Identify which cell holds the provided text, then report its [X, Y] central coordinate. 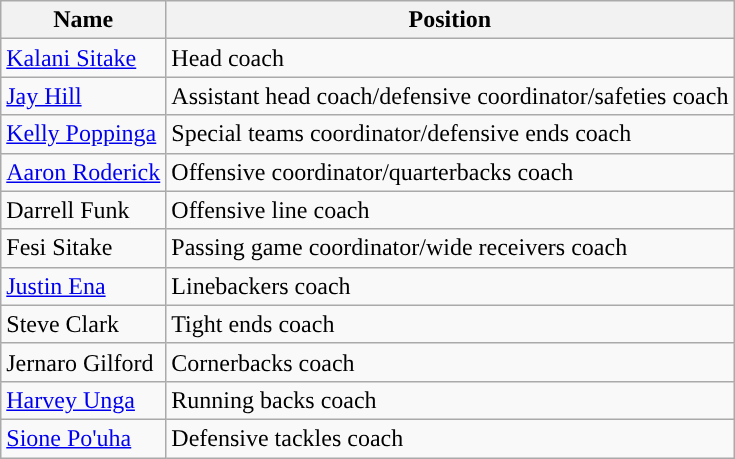
Linebackers coach [450, 286]
Steve Clark [84, 324]
Kelly Poppinga [84, 134]
Sione Po'uha [84, 438]
Offensive coordinator/quarterbacks coach [450, 172]
Head coach [450, 58]
Harvey Unga [84, 400]
Cornerbacks coach [450, 362]
Tight ends coach [450, 324]
Passing game coordinator/wide receivers coach [450, 248]
Assistant head coach/defensive coordinator/safeties coach [450, 96]
Offensive line coach [450, 210]
Aaron Roderick [84, 172]
Justin Ena [84, 286]
Kalani Sitake [84, 58]
Special teams coordinator/defensive ends coach [450, 134]
Name [84, 20]
Darrell Funk [84, 210]
Running backs coach [450, 400]
Jernaro Gilford [84, 362]
Position [450, 20]
Jay Hill [84, 96]
Fesi Sitake [84, 248]
Defensive tackles coach [450, 438]
